Find where the given text appears and provide that cell's center as [X, Y] coordinate. 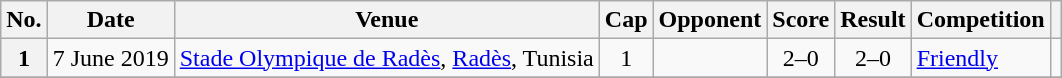
Friendly [980, 58]
Stade Olympique de Radès, Radès, Tunisia [386, 58]
Cap [626, 20]
Date [110, 20]
Venue [386, 20]
Result [873, 20]
Score [801, 20]
Opponent [710, 20]
7 June 2019 [110, 58]
No. [24, 20]
Competition [980, 20]
